Pinpoint the cell where the given text exists, returning its (x, y) midpoint coordinate. 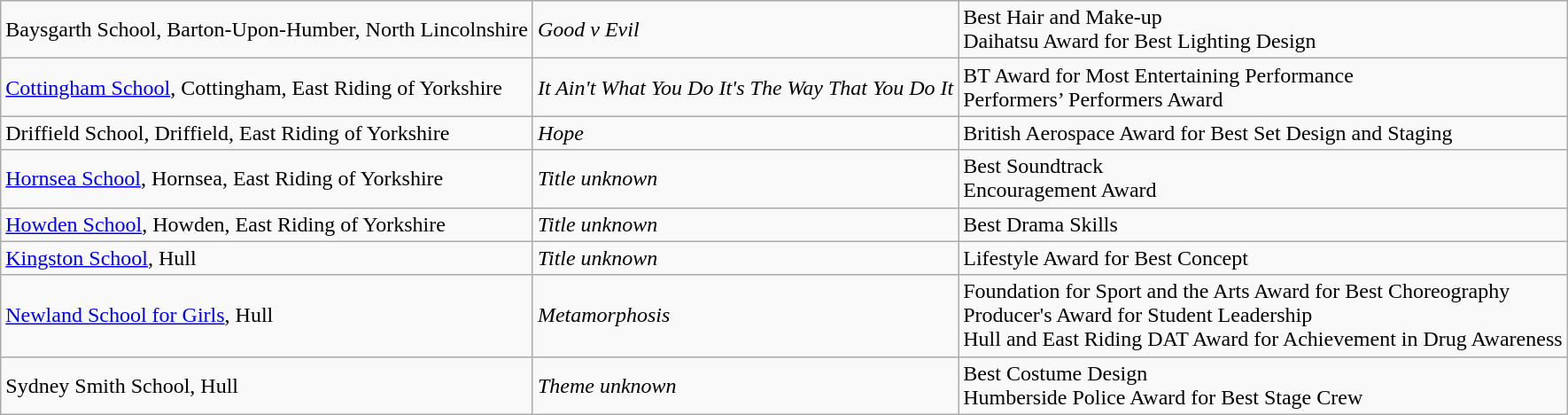
Good v Evil (745, 30)
It Ain't What You Do It's The Way That You Do It (745, 87)
Driffield School, Driffield, East Riding of Yorkshire (268, 133)
Best Costume DesignHumberside Police Award for Best Stage Crew (1263, 385)
Best Drama Skills (1263, 224)
Sydney Smith School, Hull (268, 385)
British Aerospace Award for Best Set Design and Staging (1263, 133)
Theme unknown (745, 385)
Cottingham School, Cottingham, East Riding of Yorkshire (268, 87)
Best Hair and Make-upDaihatsu Award for Best Lighting Design (1263, 30)
Lifestyle Award for Best Concept (1263, 258)
Kingston School, Hull (268, 258)
Best SoundtrackEncouragement Award (1263, 179)
Hope (745, 133)
Hornsea School, Hornsea, East Riding of Yorkshire (268, 179)
Metamorphosis (745, 316)
Howden School, Howden, East Riding of Yorkshire (268, 224)
BT Award for Most Entertaining PerformancePerformers’ Performers Award (1263, 87)
Newland School for Girls, Hull (268, 316)
Baysgarth School, Barton-Upon-Humber, North Lincolnshire (268, 30)
